Provide the [X, Y] coordinate of the cell's center where the given text is located.  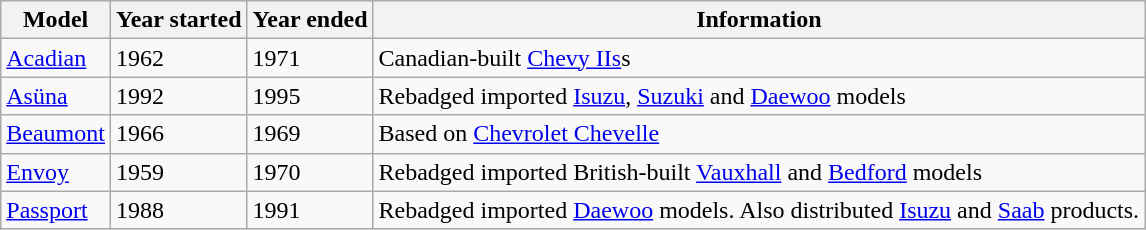
Rebadged imported British-built Vauxhall and Bedford models [759, 172]
1966 [178, 134]
1969 [310, 134]
Passport [56, 210]
Information [759, 20]
Beaumont [56, 134]
Canadian-built Chevy IIss [759, 58]
Rebadged imported Isuzu, Suzuki and Daewoo models [759, 96]
1959 [178, 172]
1991 [310, 210]
Envoy [56, 172]
Year started [178, 20]
1970 [310, 172]
Model [56, 20]
Year ended [310, 20]
1962 [178, 58]
1988 [178, 210]
Based on Chevrolet Chevelle [759, 134]
1992 [178, 96]
1995 [310, 96]
Asüna [56, 96]
Acadian [56, 58]
Rebadged imported Daewoo models. Also distributed Isuzu and Saab products. [759, 210]
1971 [310, 58]
